Scan for the cell matching the given text and deliver its (x, y) coordinate at center. 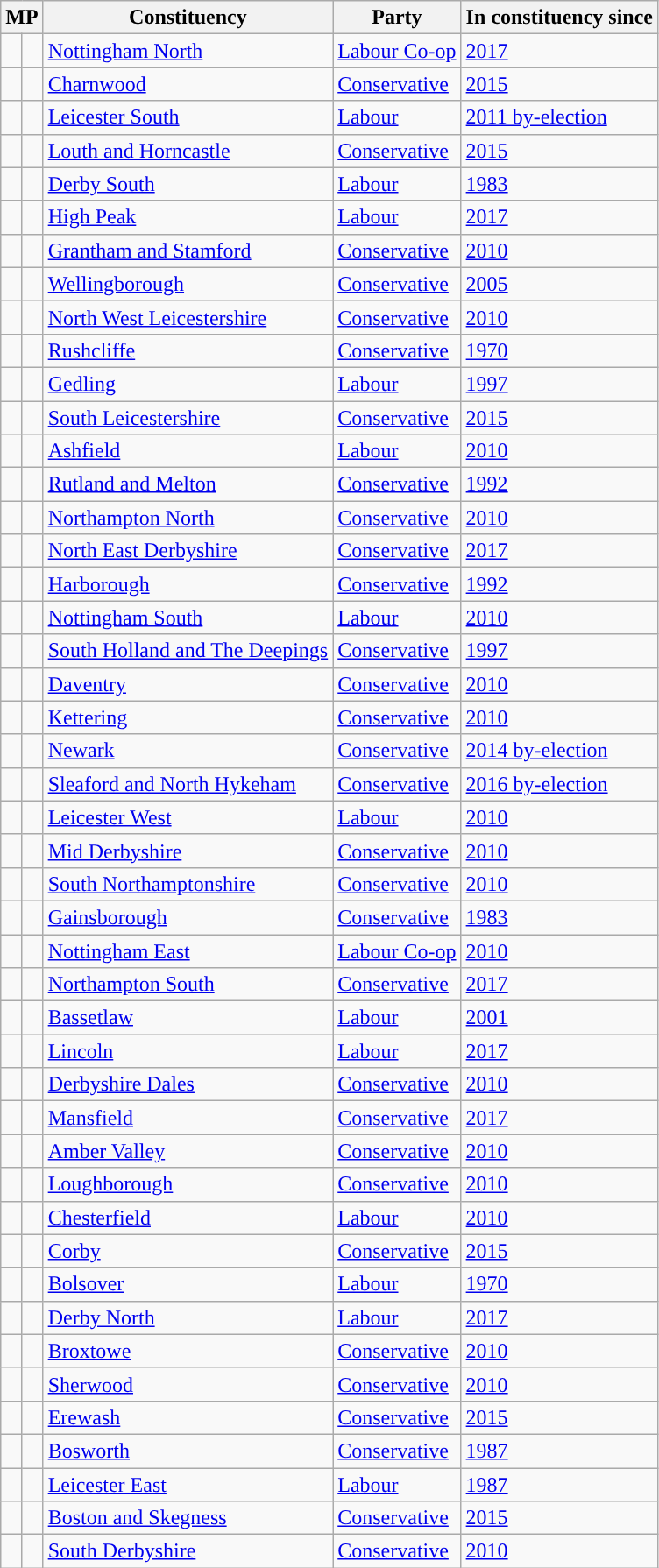
Charnwood (188, 84)
Leicester South (188, 117)
Party (397, 18)
Louth and Horncastle (188, 151)
South Derbyshire (188, 1551)
Bosworth (188, 1451)
Erewash (188, 1417)
Lincoln (188, 1051)
Chesterfield (188, 1218)
Leicester East (188, 1485)
Daventry (188, 684)
South Leicestershire (188, 418)
Mansfield (188, 1118)
Kettering (188, 717)
Gainsborough (188, 917)
Loughborough (188, 1184)
Gedling (188, 384)
Bolsover (188, 1284)
Grantham and Stamford (188, 251)
MP (22, 18)
Sherwood (188, 1384)
In constituency since (559, 18)
Constituency (188, 18)
2001 (559, 1018)
Derby North (188, 1317)
Newark (188, 751)
Mid Derbyshire (188, 851)
Nottingham North (188, 51)
North West Leicestershire (188, 317)
Sleaford and North Hykeham (188, 784)
Corby (188, 1251)
Northampton South (188, 985)
South Holland and The Deepings (188, 651)
Ashfield (188, 451)
Derby South (188, 184)
2016 by-election (559, 784)
Broxtowe (188, 1351)
Harborough (188, 584)
Northampton North (188, 518)
High Peak (188, 217)
Boston and Skegness (188, 1518)
Nottingham South (188, 618)
Bassetlaw (188, 1018)
Rushcliffe (188, 350)
Amber Valley (188, 1151)
Wellingborough (188, 284)
Nottingham East (188, 950)
2005 (559, 284)
2014 by-election (559, 751)
2011 by-election (559, 117)
Derbyshire Dales (188, 1084)
North East Derbyshire (188, 551)
Leicester West (188, 817)
Rutland and Melton (188, 484)
South Northamptonshire (188, 884)
